Return (x, y) of the center of cell containing provided text 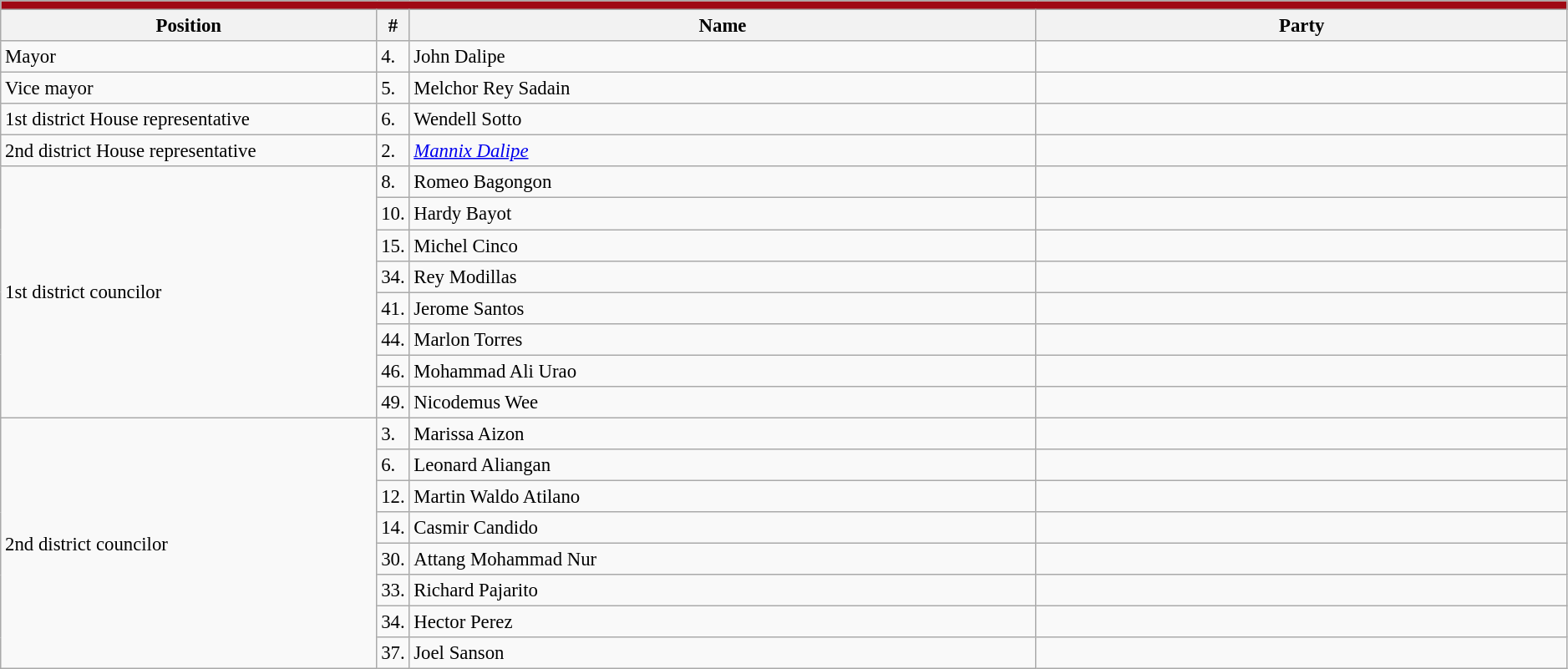
Richard Pajarito (723, 590)
2nd district councilor (189, 543)
2. (393, 151)
Hector Perez (723, 622)
# (393, 26)
Marissa Aizon (723, 433)
Joel Sanson (723, 653)
Position (189, 26)
15. (393, 246)
44. (393, 339)
Mohammad Ali Urao (723, 371)
Romeo Bagongon (723, 183)
Attang Mohammad Nur (723, 560)
14. (393, 528)
Party (1302, 26)
2nd district House representative (189, 151)
46. (393, 371)
5. (393, 89)
Rey Modillas (723, 276)
Leonard Aliangan (723, 465)
4. (393, 57)
41. (393, 308)
3. (393, 433)
1st district House representative (189, 119)
John Dalipe (723, 57)
30. (393, 560)
10. (393, 214)
Vice mayor (189, 89)
Casmir Candido (723, 528)
Nicodemus Wee (723, 403)
33. (393, 590)
Melchor Rey Sadain (723, 89)
Hardy Bayot (723, 214)
8. (393, 183)
37. (393, 653)
Michel Cinco (723, 246)
12. (393, 496)
Mayor (189, 57)
Mannix Dalipe (723, 151)
1st district councilor (189, 292)
Name (723, 26)
49. (393, 403)
Martin Waldo Atilano (723, 496)
Marlon Torres (723, 339)
Jerome Santos (723, 308)
Wendell Sotto (723, 119)
